Return the [x, y] coordinate for the center point of the cell that contains the specified text.  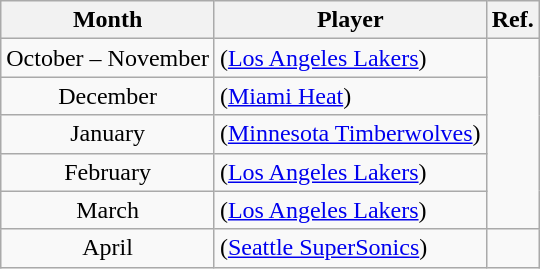
(Seattle SuperSonics) [350, 248]
February [108, 172]
April [108, 248]
December [108, 96]
March [108, 210]
(Miami Heat) [350, 96]
Month [108, 20]
January [108, 134]
October – November [108, 58]
(Minnesota Timberwolves) [350, 134]
Player [350, 20]
Ref. [512, 20]
